Pinpoint the cell where the given text exists, returning its (X, Y) midpoint coordinate. 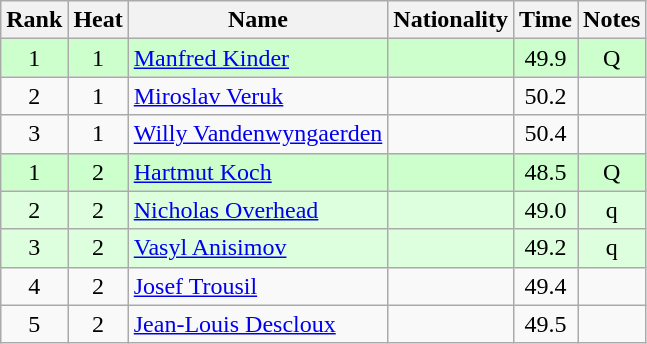
Miroslav Veruk (258, 96)
Vasyl Anisimov (258, 248)
Manfred Kinder (258, 58)
Nicholas Overhead (258, 210)
50.2 (546, 96)
Rank (34, 20)
49.4 (546, 286)
Notes (612, 20)
Time (546, 20)
Hartmut Koch (258, 172)
4 (34, 286)
49.9 (546, 58)
5 (34, 324)
Name (258, 20)
50.4 (546, 134)
Willy Vandenwyngaerden (258, 134)
49.5 (546, 324)
49.2 (546, 248)
48.5 (546, 172)
Josef Trousil (258, 286)
49.0 (546, 210)
Heat (98, 20)
Jean-Louis Descloux (258, 324)
Nationality (451, 20)
